For the text-containing cell, return its midpoint in (x, y) coordinate format. 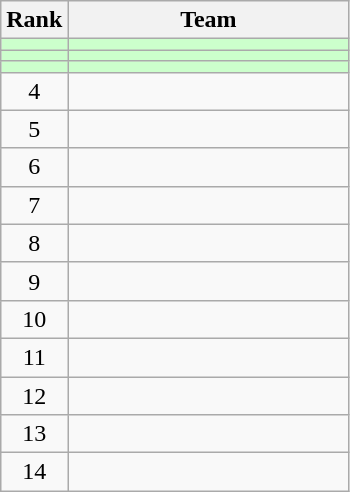
11 (34, 357)
14 (34, 472)
5 (34, 129)
4 (34, 91)
10 (34, 319)
7 (34, 205)
12 (34, 395)
8 (34, 243)
9 (34, 281)
Team (208, 20)
6 (34, 167)
13 (34, 434)
Rank (34, 20)
